Determine the (x, y) coordinate at the center of the cell enclosing the given text.  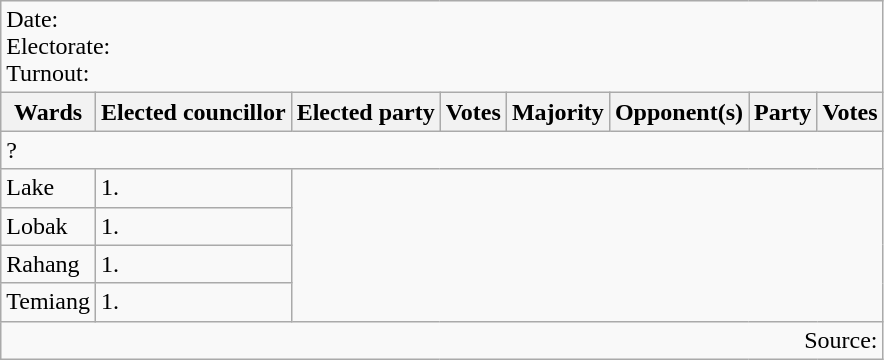
Party (782, 112)
Lake (48, 188)
? (442, 150)
Elected councillor (193, 112)
Date: Electorate: Turnout: (442, 47)
Temiang (48, 302)
Elected party (366, 112)
Wards (48, 112)
Lobak (48, 226)
Majority (558, 112)
Opponent(s) (678, 112)
Source: (442, 340)
Rahang (48, 264)
